Return the [X, Y] coordinate for the center point of the cell that contains the specified text.  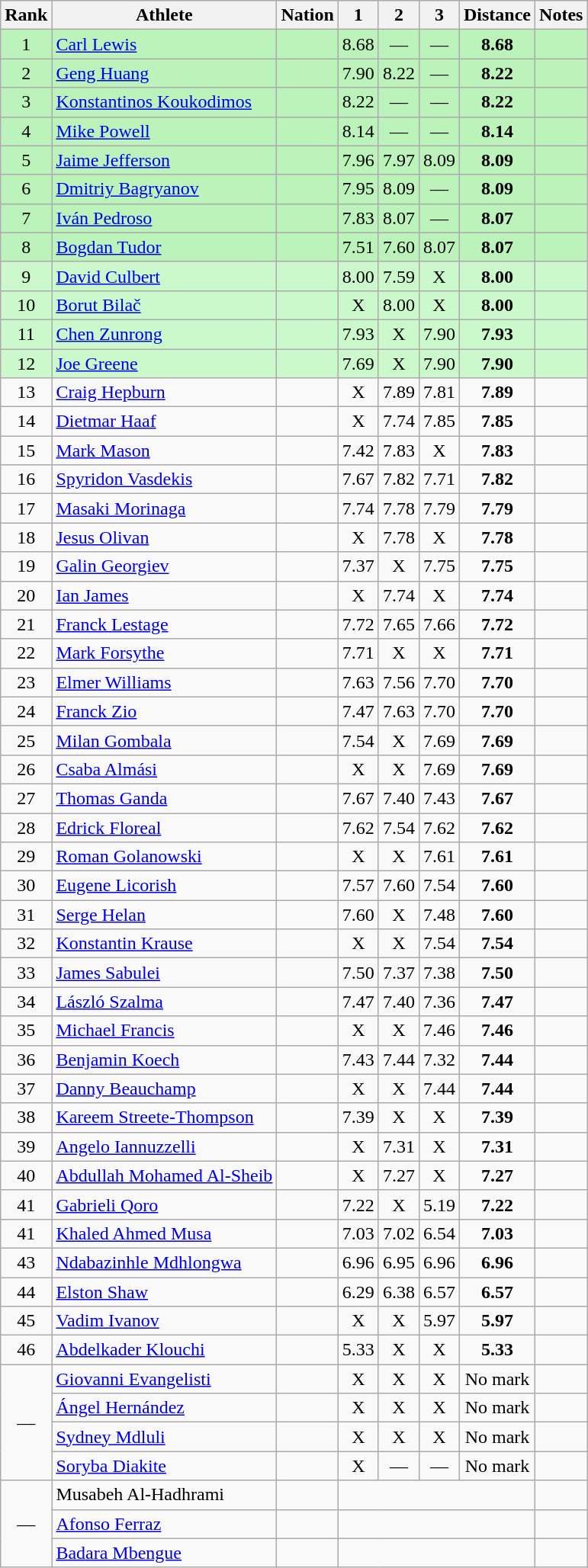
Nation [307, 15]
Franck Lestage [165, 624]
Serge Helan [165, 915]
38 [26, 1117]
Dietmar Haaf [165, 422]
7.02 [398, 1233]
7.51 [358, 247]
Mike Powell [165, 131]
Angelo Iannuzzelli [165, 1146]
32 [26, 944]
7.32 [439, 1060]
13 [26, 393]
Michael Francis [165, 1031]
Notes [561, 15]
Elston Shaw [165, 1292]
33 [26, 973]
6.54 [439, 1233]
Mark Mason [165, 451]
James Sabulei [165, 973]
Jaime Jefferson [165, 160]
Chen Zunrong [165, 334]
19 [26, 566]
Khaled Ahmed Musa [165, 1233]
7.66 [439, 624]
Ian James [165, 595]
Sydney Mdluli [165, 1437]
Soryba Diakite [165, 1466]
6.95 [398, 1262]
11 [26, 334]
7.81 [439, 393]
5.19 [439, 1204]
7.48 [439, 915]
Iván Pedroso [165, 218]
Danny Beauchamp [165, 1089]
23 [26, 682]
20 [26, 595]
Athlete [165, 15]
Geng Huang [165, 73]
7.36 [439, 1002]
5 [26, 160]
Thomas Ganda [165, 798]
Craig Hepburn [165, 393]
7.38 [439, 973]
Eugene Licorish [165, 886]
Roman Golanowski [165, 857]
Konstantinos Koukodimos [165, 102]
9 [26, 276]
27 [26, 798]
Abdelkader Klouchi [165, 1350]
Benjamin Koech [165, 1060]
László Szalma [165, 1002]
18 [26, 537]
4 [26, 131]
24 [26, 711]
46 [26, 1350]
Milan Gombala [165, 740]
Ángel Hernández [165, 1408]
16 [26, 479]
31 [26, 915]
25 [26, 740]
Franck Zio [165, 711]
Joe Greene [165, 364]
Ndabazinhle Mdhlongwa [165, 1262]
7 [26, 218]
Carl Lewis [165, 44]
34 [26, 1002]
Gabrieli Qoro [165, 1204]
12 [26, 364]
26 [26, 769]
Spyridon Vasdekis [165, 479]
28 [26, 827]
7.95 [358, 189]
7.57 [358, 886]
35 [26, 1031]
39 [26, 1146]
6 [26, 189]
Mark Forsythe [165, 653]
7.59 [398, 276]
29 [26, 857]
7.96 [358, 160]
David Culbert [165, 276]
8 [26, 247]
7.97 [398, 160]
17 [26, 508]
Galin Georgiev [165, 566]
Csaba Almási [165, 769]
Afonso Ferraz [165, 1524]
43 [26, 1262]
Vadim Ivanov [165, 1321]
44 [26, 1292]
Giovanni Evangelisti [165, 1379]
36 [26, 1060]
40 [26, 1175]
21 [26, 624]
Kareem Streete-Thompson [165, 1117]
14 [26, 422]
Musabeh Al-Hadhrami [165, 1495]
45 [26, 1321]
Bogdan Tudor [165, 247]
6.29 [358, 1292]
37 [26, 1089]
Abdullah Mohamed Al-Sheib [165, 1175]
Distance [497, 15]
Jesus Olivan [165, 537]
7.56 [398, 682]
Edrick Floreal [165, 827]
Dmitriy Bagryanov [165, 189]
Borut Bilač [165, 305]
22 [26, 653]
15 [26, 451]
10 [26, 305]
Rank [26, 15]
Masaki Morinaga [165, 508]
7.65 [398, 624]
Elmer Williams [165, 682]
30 [26, 886]
6.38 [398, 1292]
Badara Mbengue [165, 1553]
7.42 [358, 451]
Konstantin Krause [165, 944]
